Detect which cell encompasses the target text, then output its (X, Y) center coordinate. 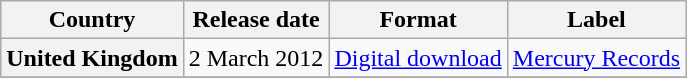
United Kingdom (92, 58)
Label (596, 20)
Digital download (418, 58)
Format (418, 20)
Mercury Records (596, 58)
2 March 2012 (256, 58)
Release date (256, 20)
Country (92, 20)
